Capture the cell that displays the provided text and extract its [x, y] central coordinate. 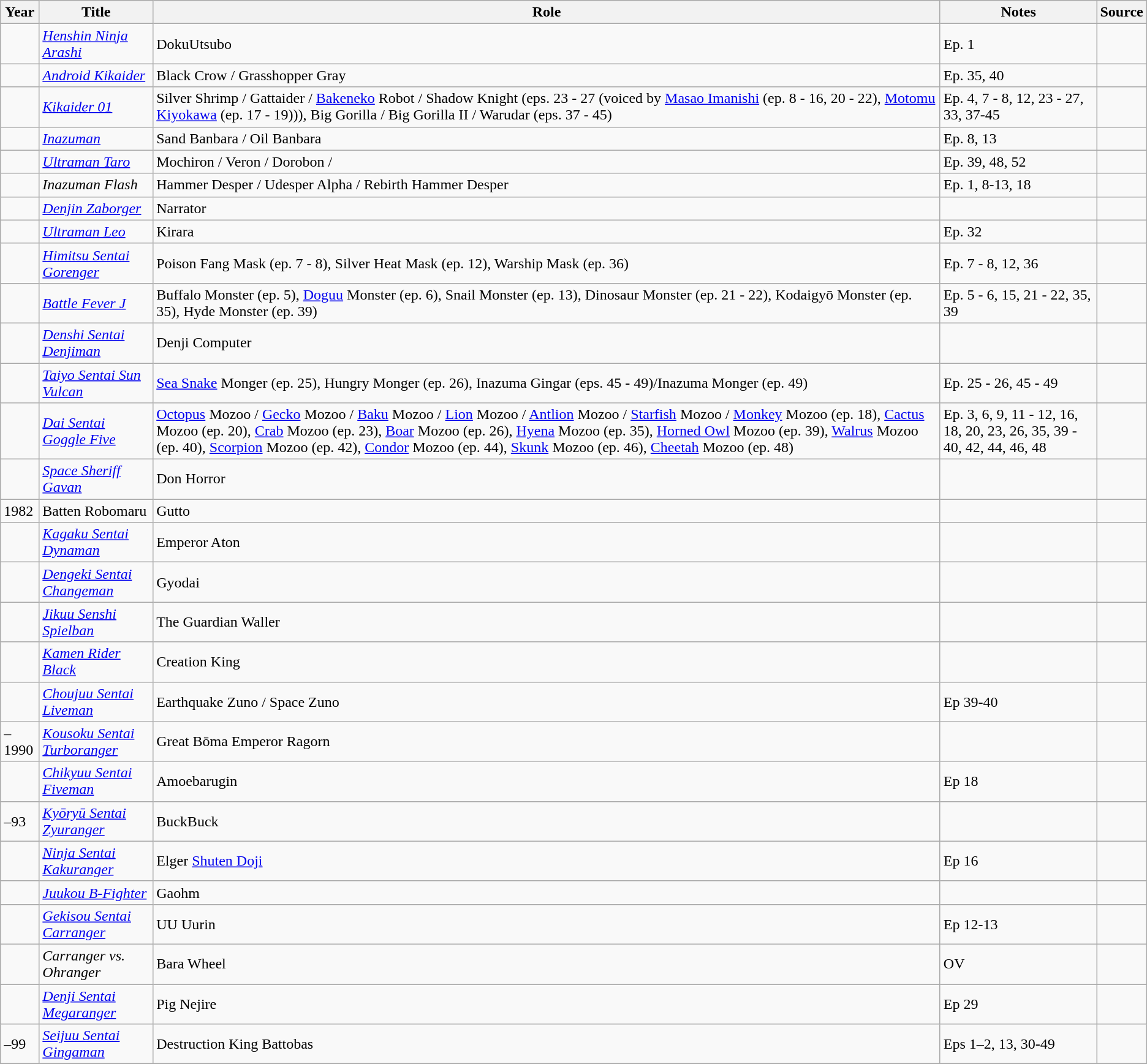
Ep. 5 - 6, 15, 21 - 22, 35, 39 [1018, 303]
Ninja Sentai Kakuranger [96, 861]
Kikaider 01 [96, 107]
Emperor Aton [547, 543]
Kousoku Sentai Turboranger [96, 741]
Inazuman [96, 138]
Ultraman Taro [96, 162]
–1990 [20, 741]
Gaohm [547, 892]
Poison Fang Mask (ep. 7 - 8), Silver Heat Mask (ep. 12), Warship Mask (ep. 36) [547, 263]
Ep 18 [1018, 782]
Eps 1–2, 13, 30-49 [1018, 1044]
Elger Shuten Doji [547, 861]
UU Uurin [547, 924]
Gekisou Sentai Carranger [96, 924]
Kirara [547, 232]
Don Horror [547, 479]
BuckBuck [547, 821]
Dai Sentai Goggle Five [96, 431]
Black Crow / Grasshopper Gray [547, 75]
Ep. 7 - 8, 12, 36 [1018, 263]
Sea Snake Monger (ep. 25), Hungry Monger (ep. 26), Inazuma Gingar (eps. 45 - 49)/Inazuma Monger (ep. 49) [547, 382]
Ep. 35, 40 [1018, 75]
Narrator [547, 208]
Batten Robomaru [96, 511]
Chikyuu Sentai Fiveman [96, 782]
Role [547, 12]
The Guardian Waller [547, 622]
Title [96, 12]
Sand Banbara / Oil Banbara [547, 138]
Ep 29 [1018, 1003]
Ep 12-13 [1018, 924]
Kyōryū Sentai Zyuranger [96, 821]
Gutto [547, 511]
Inazuman Flash [96, 185]
Pig Nejire [547, 1003]
Denshi Sentai Denjiman [96, 343]
Battle Fever J [96, 303]
1982 [20, 511]
Ep. 25 - 26, 45 - 49 [1018, 382]
Henshin Ninja Arashi [96, 44]
Juukou B-Fighter [96, 892]
Denjin Zaborger [96, 208]
–93 [20, 821]
–99 [20, 1044]
Gyodai [547, 582]
Denji Sentai Megaranger [96, 1003]
Amoebarugin [547, 782]
Great Bōma Emperor Ragorn [547, 741]
Kamen Rider Black [96, 662]
Ep. 4, 7 - 8, 12, 23 - 27, 33, 37-45 [1018, 107]
Ep. 8, 13 [1018, 138]
Taiyo Sentai Sun Vulcan [96, 382]
Hammer Desper / Udesper Alpha / Rebirth Hammer Desper [547, 185]
Kagaku Sentai Dynaman [96, 543]
Android Kikaider [96, 75]
Space Sheriff Gavan [96, 479]
Ep 16 [1018, 861]
Ep. 39, 48, 52 [1018, 162]
Year [20, 12]
Ep. 32 [1018, 232]
Ep 39-40 [1018, 702]
Creation King [547, 662]
DokuUtsubo [547, 44]
Bara Wheel [547, 964]
Mochiron / Veron / Dorobon / [547, 162]
Denji Computer [547, 343]
Himitsu Sentai Gorenger [96, 263]
Ep. 1, 8-13, 18 [1018, 185]
Jikuu Senshi Spielban [96, 622]
Dengeki Sentai Changeman [96, 582]
Source [1121, 12]
Ep. 3, 6, 9, 11 - 12, 16, 18, 20, 23, 26, 35, 39 - 40, 42, 44, 46, 48 [1018, 431]
Ep. 1 [1018, 44]
Choujuu Sentai Liveman [96, 702]
Seijuu Sentai Gingaman [96, 1044]
Earthquake Zuno / Space Zuno [547, 702]
Notes [1018, 12]
Carranger vs. Ohranger [96, 964]
OV [1018, 964]
Destruction King Battobas [547, 1044]
Ultraman Leo [96, 232]
